Locate the cell with the specified text and output its (X, Y) center coordinate. 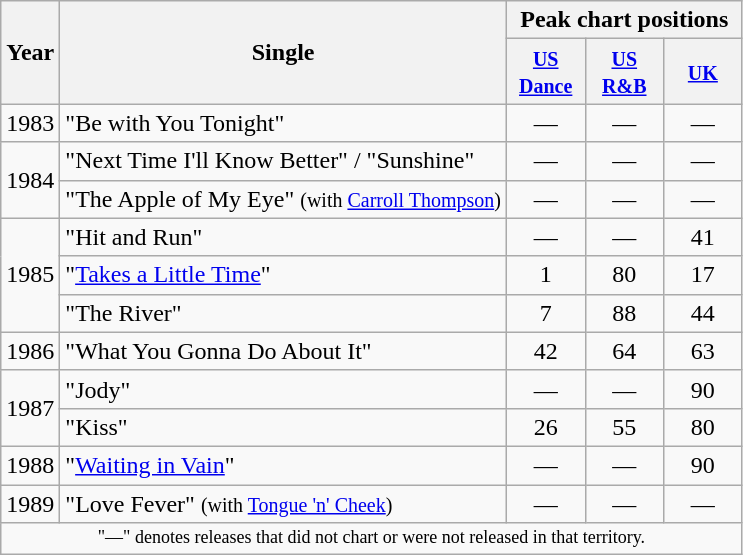
"Kiss" (284, 427)
1984 (30, 180)
1989 (30, 503)
1986 (30, 351)
41 (704, 237)
"Love Fever" (with Tongue 'n' Cheek) (284, 503)
"The River" (284, 313)
"Next Time I'll Know Better" / "Sunshine" (284, 161)
US Dance (546, 72)
UK (704, 72)
"The Apple of My Eye" (with Carroll Thompson) (284, 199)
"Waiting in Vain" (284, 465)
55 (624, 427)
"What You Gonna Do About It" (284, 351)
Year (30, 52)
7 (546, 313)
88 (624, 313)
"Takes a Little Time" (284, 275)
"—" denotes releases that did not chart or were not released in that territory. (372, 538)
17 (704, 275)
1985 (30, 275)
26 (546, 427)
"Hit and Run" (284, 237)
Peak chart positions (624, 20)
64 (624, 351)
1 (546, 275)
44 (704, 313)
1987 (30, 408)
1988 (30, 465)
"Jody" (284, 389)
1983 (30, 123)
63 (704, 351)
Single (284, 52)
US R&B (624, 72)
"Be with You Tonight" (284, 123)
42 (546, 351)
